Capture the cell that displays the provided text and extract its (x, y) central coordinate. 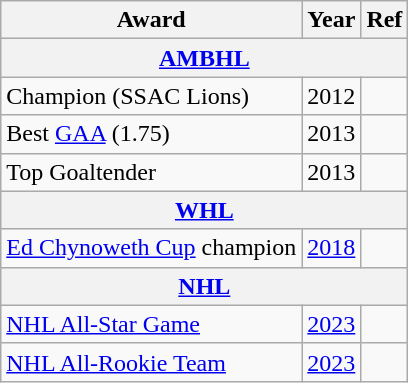
WHL (204, 210)
NHL All-Rookie Team (152, 362)
2018 (332, 248)
Year (332, 20)
Ref (384, 20)
AMBHL (204, 58)
Champion (SSAC Lions) (152, 96)
NHL (204, 286)
NHL All-Star Game (152, 324)
Best GAA (1.75) (152, 134)
Award (152, 20)
2012 (332, 96)
Top Goaltender (152, 172)
Ed Chynoweth Cup champion (152, 248)
